Return the (x, y) coordinate for the center point of the cell that contains the specified text.  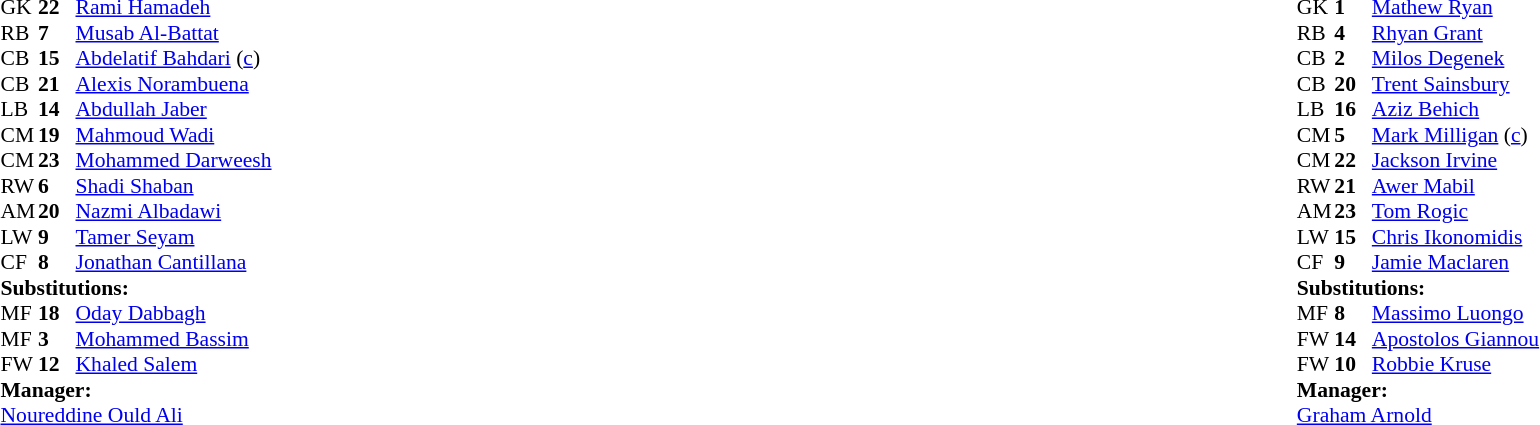
Mohammed Bassim (174, 339)
Jonathan Cantillana (174, 263)
Oday Dabbagh (174, 313)
Robbie Kruse (1456, 365)
18 (57, 313)
Khaled Salem (174, 365)
Massimo Luongo (1456, 313)
Jamie Maclaren (1456, 263)
3 (57, 339)
6 (57, 186)
Mohammed Darweesh (174, 161)
Musab Al-Battat (174, 33)
22 (1353, 161)
Alexis Norambuena (174, 84)
16 (1353, 109)
7 (57, 33)
Shadi Shaban (174, 186)
Abdullah Jaber (174, 109)
Aziz Behich (1456, 109)
Trent Sainsbury (1456, 84)
4 (1353, 33)
Abdelatif Bahdari (c) (174, 59)
2 (1353, 59)
Apostolos Giannou (1456, 339)
10 (1353, 365)
Tom Rogic (1456, 211)
12 (57, 365)
Milos Degenek (1456, 59)
Mark Milligan (c) (1456, 135)
19 (57, 135)
Mahmoud Wadi (174, 135)
Tamer Seyam (174, 237)
Chris Ikonomidis (1456, 237)
Jackson Irvine (1456, 161)
5 (1353, 135)
Nazmi Albadawi (174, 211)
Awer Mabil (1456, 186)
Rhyan Grant (1456, 33)
